Search for the cell housing the specified text and yield its (x, y) center coordinate. 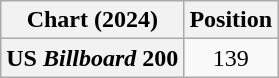
139 (231, 58)
Position (231, 20)
Chart (2024) (92, 20)
US Billboard 200 (92, 58)
